Identify which cell holds the provided text, then report its (X, Y) central coordinate. 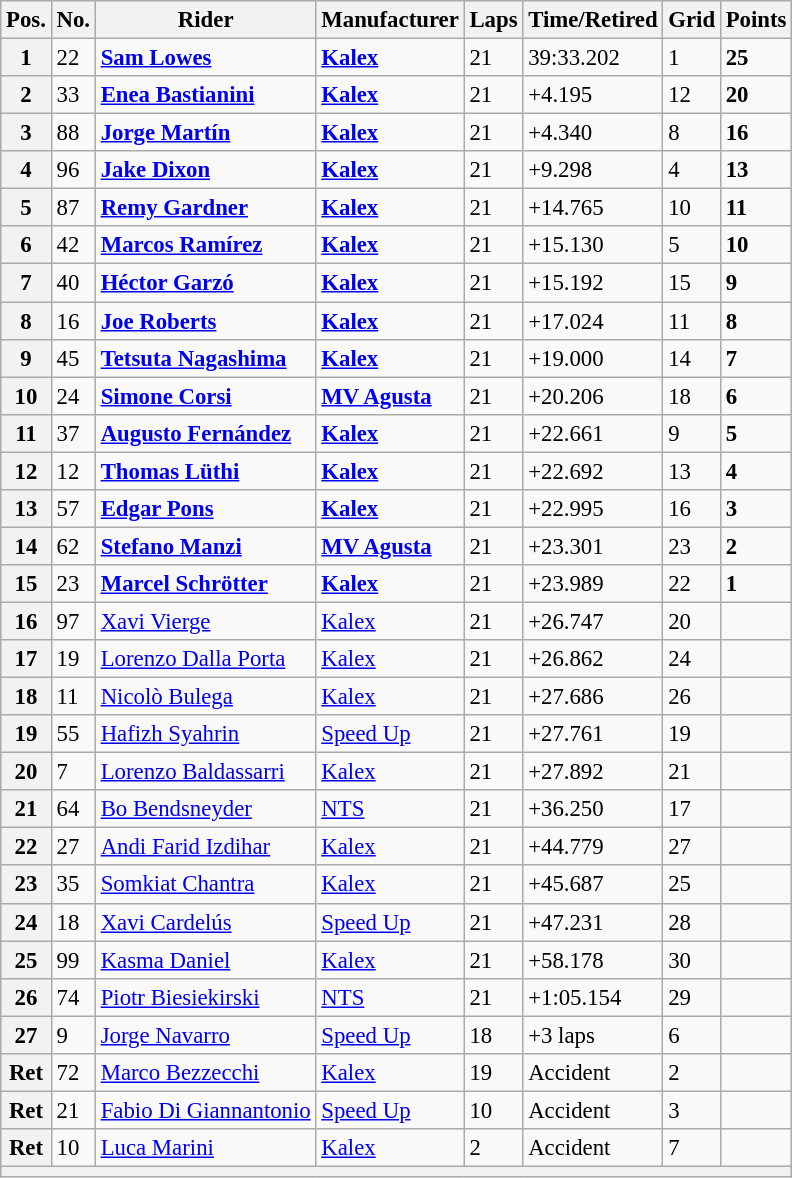
Laps (494, 20)
+9.298 (593, 170)
Héctor Garzó (206, 283)
Remy Gardner (206, 208)
+1:05.154 (593, 997)
64 (73, 809)
+27.761 (593, 734)
Time/Retired (593, 20)
87 (73, 208)
Kasma Daniel (206, 960)
+22.995 (593, 509)
97 (73, 621)
Luca Marini (206, 1148)
72 (73, 1073)
45 (73, 358)
+26.862 (593, 659)
Rider (206, 20)
33 (73, 95)
Tetsuta Nagashima (206, 358)
Jake Dixon (206, 170)
Pos. (26, 20)
28 (692, 922)
Jorge Martín (206, 133)
+23.989 (593, 584)
+17.024 (593, 321)
Xavi Cardelús (206, 922)
Piotr Biesiekirski (206, 997)
+27.686 (593, 697)
Grid (692, 20)
+22.692 (593, 471)
55 (73, 734)
+44.779 (593, 847)
Marco Bezzecchi (206, 1073)
Somkiat Chantra (206, 885)
Lorenzo Baldassarri (206, 772)
96 (73, 170)
29 (692, 997)
Nicolò Bulega (206, 697)
Joe Roberts (206, 321)
+14.765 (593, 208)
Xavi Vierge (206, 621)
Sam Lowes (206, 58)
+19.000 (593, 358)
62 (73, 546)
Enea Bastianini (206, 95)
+45.687 (593, 885)
39:33.202 (593, 58)
Hafizh Syahrin (206, 734)
40 (73, 283)
+58.178 (593, 960)
Thomas Lüthi (206, 471)
+22.661 (593, 433)
+3 laps (593, 1035)
+27.892 (593, 772)
+15.130 (593, 245)
Manufacturer (390, 20)
37 (73, 433)
+4.340 (593, 133)
Edgar Pons (206, 509)
Bo Bendsneyder (206, 809)
+47.231 (593, 922)
Stefano Manzi (206, 546)
+23.301 (593, 546)
74 (73, 997)
35 (73, 885)
+26.747 (593, 621)
+20.206 (593, 396)
57 (73, 509)
Simone Corsi (206, 396)
Augusto Fernández (206, 433)
42 (73, 245)
+36.250 (593, 809)
99 (73, 960)
+15.192 (593, 283)
88 (73, 133)
30 (692, 960)
No. (73, 20)
+4.195 (593, 95)
Andi Farid Izdihar (206, 847)
Points (756, 20)
Jorge Navarro (206, 1035)
Marcel Schrötter (206, 584)
Marcos Ramírez (206, 245)
Fabio Di Giannantonio (206, 1110)
Lorenzo Dalla Porta (206, 659)
